For the text-containing cell, return its midpoint in (x, y) coordinate format. 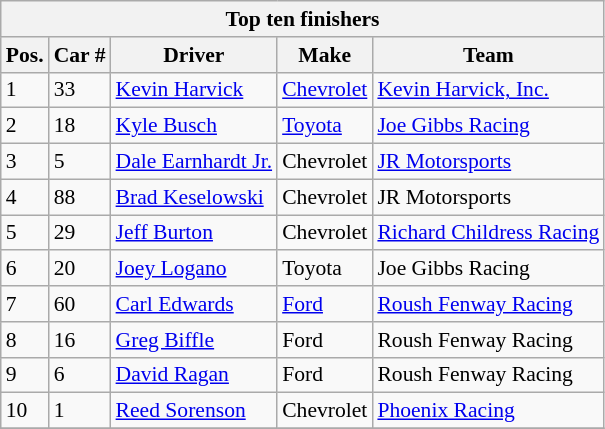
Kyle Busch (194, 126)
Phoenix Racing (488, 411)
Greg Biffle (194, 340)
Jeff Burton (194, 233)
33 (80, 90)
Kevin Harvick (194, 90)
2 (25, 126)
16 (80, 340)
Team (488, 55)
20 (80, 269)
David Ragan (194, 375)
Dale Earnhardt Jr. (194, 162)
88 (80, 197)
3 (25, 162)
Pos. (25, 55)
9 (25, 375)
8 (25, 340)
4 (25, 197)
7 (25, 304)
Carl Edwards (194, 304)
10 (25, 411)
Make (324, 55)
Driver (194, 55)
18 (80, 126)
Car # (80, 55)
60 (80, 304)
Joey Logano (194, 269)
Reed Sorenson (194, 411)
Kevin Harvick, Inc. (488, 90)
29 (80, 233)
Brad Keselowski (194, 197)
Richard Childress Racing (488, 233)
Top ten finishers (303, 19)
